Pinpoint the cell where the given text exists, returning its [X, Y] midpoint coordinate. 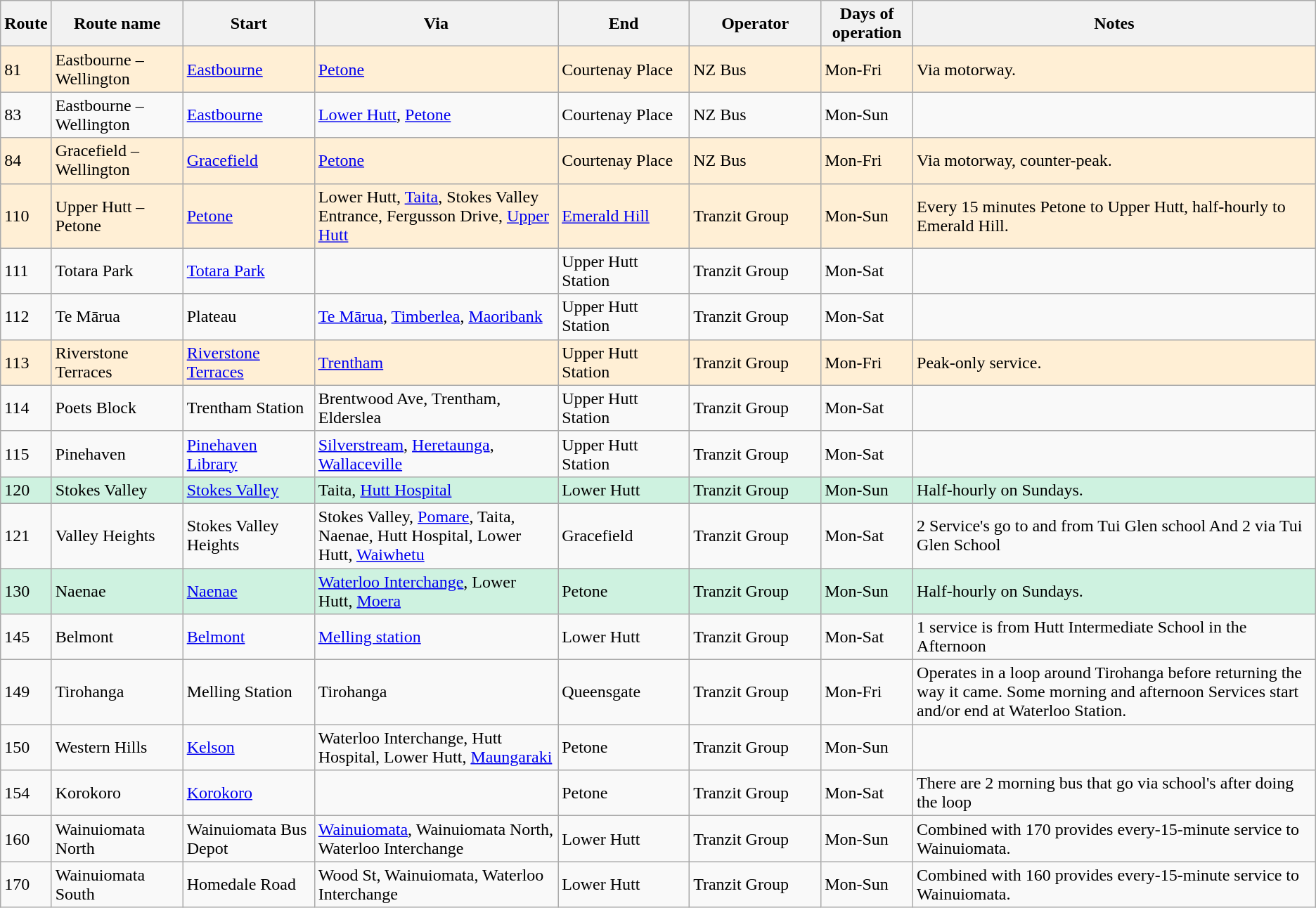
Gracefield – Wellington [117, 160]
Wainuiomata South [117, 884]
83 [26, 115]
There are 2 morning bus that go via school's after doing the loop [1115, 793]
Silverstream, Heretaunga, Wallaceville [436, 454]
Valley Heights [117, 536]
Wainuiomata Bus Depot [249, 839]
Stokes Valley, Pomare, Taita, Naenae, Hutt Hospital, Lower Hutt, Waiwhetu [436, 536]
121 [26, 536]
150 [26, 748]
Wainuiomata North [117, 839]
Upper Hutt – Petone [117, 216]
154 [26, 793]
84 [26, 160]
Brentwood Ave, Trentham, Elderslea [436, 408]
Queensgate [624, 692]
Notes [1115, 24]
Emerald Hill [624, 216]
110 [26, 216]
Operates in a loop around Tirohanga before returning the way it came. Some morning and afternoon Services start and/or end at Waterloo Station. [1115, 692]
Poets Block [117, 408]
160 [26, 839]
Te Mārua, Timberlea, Maoribank [436, 316]
130 [26, 590]
Wood St, Wainuiomata, Waterloo Interchange [436, 884]
End [624, 24]
120 [26, 490]
2 Service's go to and from Tui Glen school And 2 via Tui Glen School [1115, 536]
Start [249, 24]
Pinehaven Library [249, 454]
Plateau [249, 316]
Every 15 minutes Petone to Upper Hutt, half-hourly to Emerald Hill. [1115, 216]
145 [26, 637]
Melling station [436, 637]
Pinehaven [117, 454]
Via [436, 24]
Operator [755, 24]
Days of operation [867, 24]
Stokes Valley Heights [249, 536]
Te Mārua [117, 316]
115 [26, 454]
Taita, Hutt Hospital [436, 490]
81 [26, 69]
Lower Hutt, Petone [436, 115]
114 [26, 408]
Waterloo Interchange, Lower Hutt, Moera [436, 590]
Homedale Road [249, 884]
170 [26, 884]
Trentham Station [249, 408]
Melling Station [249, 692]
Route name [117, 24]
Peak-only service. [1115, 363]
Waterloo Interchange, Hutt Hospital, Lower Hutt, Maungaraki [436, 748]
112 [26, 316]
Combined with 170 provides every-15-minute service to Wainuiomata. [1115, 839]
Via motorway, counter-peak. [1115, 160]
Kelson [249, 748]
1 service is from Hutt Intermediate School in the Afternoon [1115, 637]
Trentham [436, 363]
Combined with 160 provides every-15-minute service to Wainuiomata. [1115, 884]
Wainuiomata, Wainuiomata North, Waterloo Interchange [436, 839]
113 [26, 363]
111 [26, 271]
Lower Hutt, Taita, Stokes Valley Entrance, Fergusson Drive, Upper Hutt [436, 216]
Western Hills [117, 748]
149 [26, 692]
Route [26, 24]
Via motorway. [1115, 69]
